Determine the [X, Y] coordinate at the center of the cell enclosing the given text.  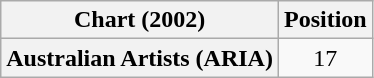
Position [325, 20]
17 [325, 58]
Australian Artists (ARIA) [140, 58]
Chart (2002) [140, 20]
